From the cell containing the given text, extract its center point as (x, y) coordinate. 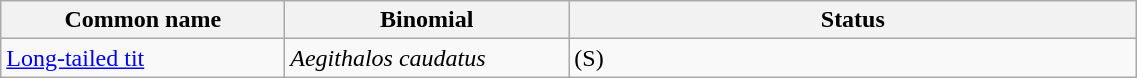
(S) (853, 58)
Status (853, 20)
Binomial (427, 20)
Aegithalos caudatus (427, 58)
Common name (143, 20)
Long-tailed tit (143, 58)
